Return the [x, y] coordinate for the center point of the cell that contains the specified text.  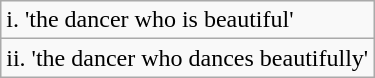
ii. 'the dancer who dances beautifully' [188, 58]
i. 'the dancer who is beautiful' [188, 20]
